Scan for the cell matching the given text and deliver its (x, y) coordinate at center. 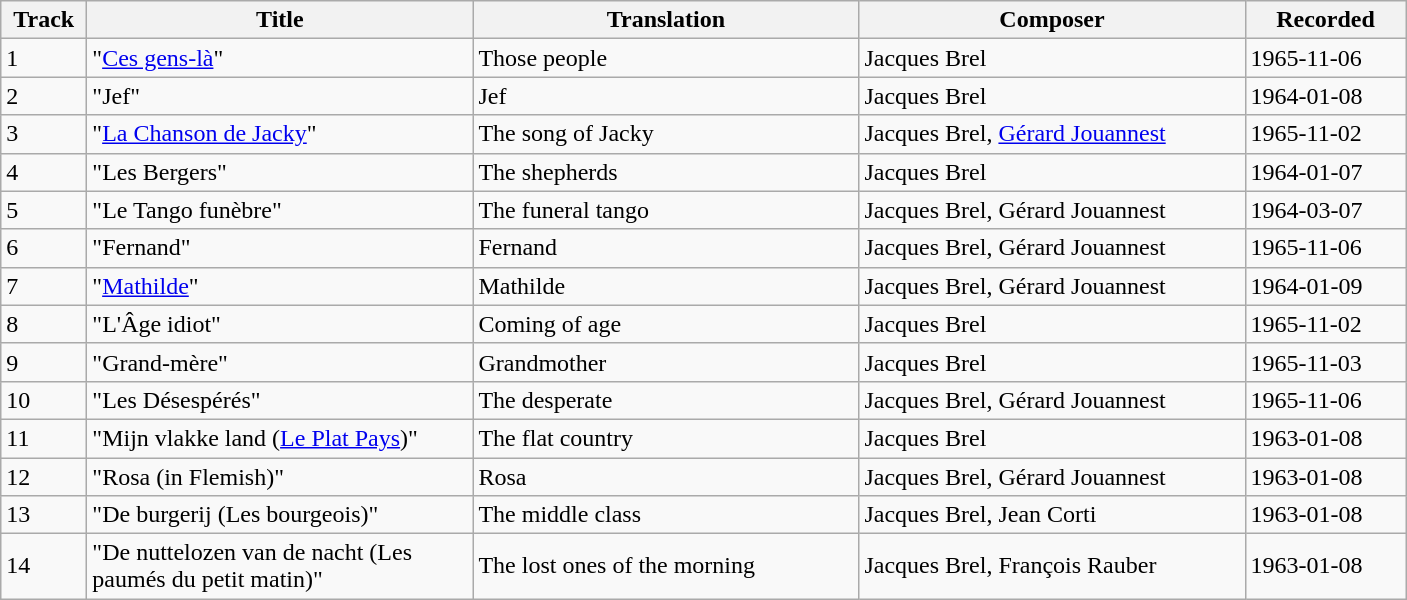
1964-01-07 (1326, 172)
The flat country (666, 438)
10 (44, 400)
6 (44, 248)
Grandmother (666, 362)
9 (44, 362)
The shepherds (666, 172)
"De nuttelozen van de nacht (Les paumés du petit matin)" (280, 566)
11 (44, 438)
Fernand (666, 248)
"De burgerij (Les bourgeois)" (280, 515)
Composer (1052, 20)
"Mathilde" (280, 286)
1964-03-07 (1326, 210)
The funeral tango (666, 210)
"Les Désespérés" (280, 400)
The desperate (666, 400)
Recorded (1326, 20)
"La Chanson de Jacky" (280, 134)
The lost ones of the morning (666, 566)
7 (44, 286)
Jacques Brel, Jean Corti (1052, 515)
"Rosa (in Flemish)" (280, 477)
"Grand-mère" (280, 362)
"L'Âge idiot" (280, 324)
Jacques Brel, François Rauber (1052, 566)
4 (44, 172)
"Ces gens-là" (280, 58)
Mathilde (666, 286)
Those people (666, 58)
2 (44, 96)
1964-01-09 (1326, 286)
12 (44, 477)
Jef (666, 96)
1 (44, 58)
The middle class (666, 515)
5 (44, 210)
Coming of age (666, 324)
"Mijn vlakke land (Le Plat Pays)" (280, 438)
"Fernand" (280, 248)
1965-11-03 (1326, 362)
The song of Jacky (666, 134)
8 (44, 324)
"Les Bergers" (280, 172)
"Jef" (280, 96)
Rosa (666, 477)
"Le Tango funèbre" (280, 210)
Title (280, 20)
13 (44, 515)
3 (44, 134)
1964-01-08 (1326, 96)
Track (44, 20)
Translation (666, 20)
14 (44, 566)
